For the text-containing cell, return its midpoint in [X, Y] coordinate format. 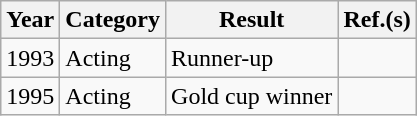
Gold cup winner [252, 96]
1993 [30, 58]
Ref.(s) [377, 20]
1995 [30, 96]
Result [252, 20]
Year [30, 20]
Runner-up [252, 58]
Category [113, 20]
